Find where the given text appears and provide that cell's center as [x, y] coordinate. 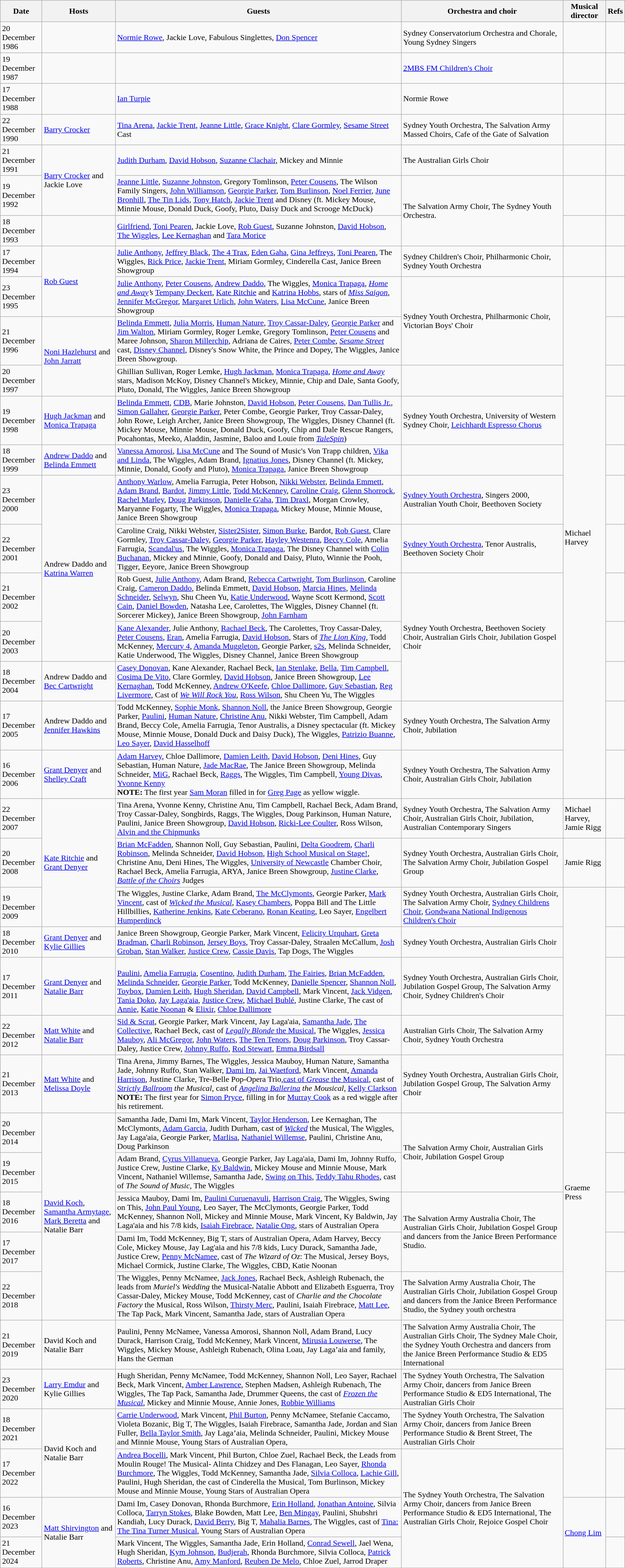
Matt White and Melissa Doyle [79, 1084]
Date [21, 11]
22 December 2007 [21, 818]
Sydney Conservatorium Orchestra and Chorale, Young Sydney Singers [482, 37]
17 December 1994 [21, 261]
Grant Denyer and Kylie Gillies [79, 942]
Normie Rowe [482, 99]
Sydney Children's Choir, Philharmonic Choir, Sydney Youth Orchestra [482, 261]
23 December 2000 [21, 500]
Andrew Daddo and Jennifer Hawkins [79, 725]
Hosts [79, 11]
19 December 1987 [21, 68]
17 December 1988 [21, 99]
David Koch, Samantha Armytage, Mark Beretta and Natalie Barr [79, 1216]
Chong Lim [584, 1532]
16 December 2006 [21, 774]
21 December 1991 [21, 160]
Musical director [584, 11]
Sydney Youth Orchestra, The Salvation Army Massed Choirs, Cafe of the Gate of Salvation [482, 129]
Jamie Rigg [584, 863]
Sydney Youth Orchestra, The Salvation Army Choir, Australian Girls Choir, Jubilation, Australian Contemporary Singers [482, 818]
18 December 1999 [21, 460]
19 December 1992 [21, 196]
The Salvation Army Australia Choir, The Australian Girls Choir, Jubilation Gospel Group and dancers from the Janice Breen Performance Studio. [482, 1232]
Tina Arena, Jackie Trent, Jeanne Little, Grace Knight, Clare Gormley, Sesame Street Cast [258, 129]
17 December 2005 [21, 725]
Larry Emdur and Kylie Gillies [79, 1389]
Ian Turpie [258, 99]
21 December 2019 [21, 1345]
20 December 2014 [21, 1133]
Michael Harvey, Jamie Rigg [584, 818]
Matt Shirvington and Natalie Barr [79, 1532]
18 December 2010 [21, 942]
Kate Ritchie and Grant Denyer [79, 863]
Sydney Youth Orchestra, Philharmonic Choir, Victorian Boys' Choir [482, 321]
Matt White and Natalie Barr [79, 1035]
19 December 2009 [21, 907]
20 December 1986 [21, 37]
Grant Denyer and Natalie Barr [79, 986]
22 December 2001 [21, 549]
Graeme Press [584, 1192]
Michael Harvey [584, 538]
23 December 2020 [21, 1389]
Girlfriend, Toni Pearen, Jackie Love, Rob Guest, Suzanne Johnston, David Hobson, The Wiggles, Lee Kernaghan and Tara Morice [258, 231]
Refs [615, 11]
20 December 2003 [21, 641]
Sydney Youth Orchestra, The Salvation Army Choir, Australian Girls Choir, Jubilation [482, 774]
Orchestra and choir [482, 11]
The Australian Girls Choir [482, 160]
Sydney Youth Orchestra, Beethoven Society Choir, Australian Girls Choir, Jubilation Gospel Choir [482, 637]
19 December 1998 [21, 420]
22 December 2012 [21, 1035]
Andrew Daddo and Belinda Emmett [79, 460]
18 December 2016 [21, 1212]
21 December 2024 [21, 1552]
Sydney Youth Orchestra, The Salvation Army Choir, Jubilation [482, 725]
22 December 2018 [21, 1296]
Sydney Youth Orchestra, University of Western Sydney Choir, Leichhardt Espresso Chorus [482, 420]
21 December 1996 [21, 341]
Grant Denyer and Shelley Craft [79, 774]
18 December 2004 [21, 681]
The Salvation Army Choir, Australian Girls Choir, Jubilation Gospel Group [482, 1152]
Judith Durham, David Hobson, Suzanne Clachair, Mickey and Minnie [258, 160]
20 December 1997 [21, 380]
Sydney Youth Orchestra, Australian Girls Choir, Jubilation Gospel Group, The Salvation Army Choir [482, 1084]
Barry Crocker [79, 129]
Rob Guest [79, 281]
The Sydney Youth Orchestra, The Salvation Army Choir, dancers from Janice Breen Performance Studio & ED5 International, The Australian Girls Choir [482, 1389]
Andrew Daddo and Katrina Warren [79, 569]
Sydney Youth Orchestra, Australian Girls Choir [482, 942]
17 December 2022 [21, 1473]
Barry Crocker and Jackie Love [79, 180]
17 December 2017 [21, 1252]
21 December 2013 [21, 1084]
Guests [258, 11]
17 December 2011 [21, 986]
Australian Girls Choir, The Salvation Army Choir, Sydney Youth Orchestra [482, 1035]
Sydney Youth Orchestra, Singers 2000, Australian Youth Choir, Beethoven Society [482, 500]
Sydney Youth Orchestra, Tenor Australis, Beethoven Society Choir [482, 549]
Sydney Youth Orchestra, Australian Girls Choir, The Salvation Army Choir, Jubilation Gospel Group [482, 863]
20 December 2008 [21, 863]
Hugh Jackman and Monica Trapaga [79, 420]
Sydney Youth Orchestra, Australian Girls Choir, The Salvation Army Choir, Sydney Childrens Choir, Gondwana National Indigenous Children's Choir [482, 907]
Noni Hazlehurst and John Jarratt [79, 356]
2MBS FM Children's Choir [482, 68]
Sydney Youth Orchestra, Australian Girls Choir, Jubilation Gospel Group, The Salvation Army Choir, Sydney Children's Choir [482, 986]
Normie Rowe, Jackie Love, Fabulous Singlettes, Don Spencer [258, 37]
22 December 1990 [21, 129]
The Salvation Army Choir, The Sydney Youth Orchestra. [482, 211]
Andrew Daddo and Bec Cartwright [79, 681]
16 December 2023 [21, 1517]
The Sydney Youth Orchestra, The Salvation Army Choir, dancers from Janice Breen Performance Studio & Brent Street, The Australian Girls Choir [482, 1429]
21 December 2002 [21, 597]
19 December 2015 [21, 1173]
23 December 1995 [21, 296]
18 December 2021 [21, 1429]
18 December 1993 [21, 231]
